Detect which cell encompasses the target text, then output its (X, Y) center coordinate. 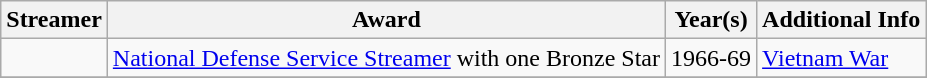
Vietnam War (842, 58)
Additional Info (842, 20)
Streamer (54, 20)
Year(s) (712, 20)
1966-69 (712, 58)
Award (386, 20)
National Defense Service Streamer with one Bronze Star (386, 58)
